Return the [x, y] coordinate for the center point of the cell that contains the specified text.  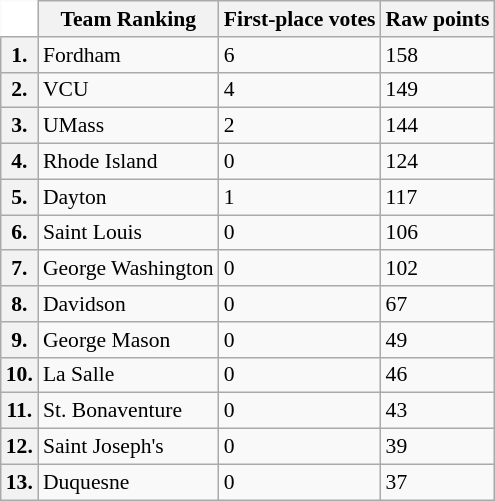
Rhode Island [128, 162]
5. [20, 197]
102 [438, 269]
3. [20, 126]
149 [438, 90]
Davidson [128, 304]
39 [438, 447]
67 [438, 304]
4. [20, 162]
1. [20, 55]
Saint Louis [128, 233]
Fordham [128, 55]
VCU [128, 90]
12. [20, 447]
124 [438, 162]
2. [20, 90]
Saint Joseph's [128, 447]
144 [438, 126]
6 [300, 55]
Team Ranking [128, 19]
UMass [128, 126]
2 [300, 126]
49 [438, 340]
1 [300, 197]
Duquesne [128, 482]
4 [300, 90]
106 [438, 233]
158 [438, 55]
37 [438, 482]
46 [438, 375]
Dayton [128, 197]
George Mason [128, 340]
La Salle [128, 375]
Raw points [438, 19]
117 [438, 197]
6. [20, 233]
7. [20, 269]
9. [20, 340]
St. Bonaventure [128, 411]
First-place votes [300, 19]
George Washington [128, 269]
10. [20, 375]
11. [20, 411]
13. [20, 482]
8. [20, 304]
43 [438, 411]
